For the text-containing cell, return its midpoint in [x, y] coordinate format. 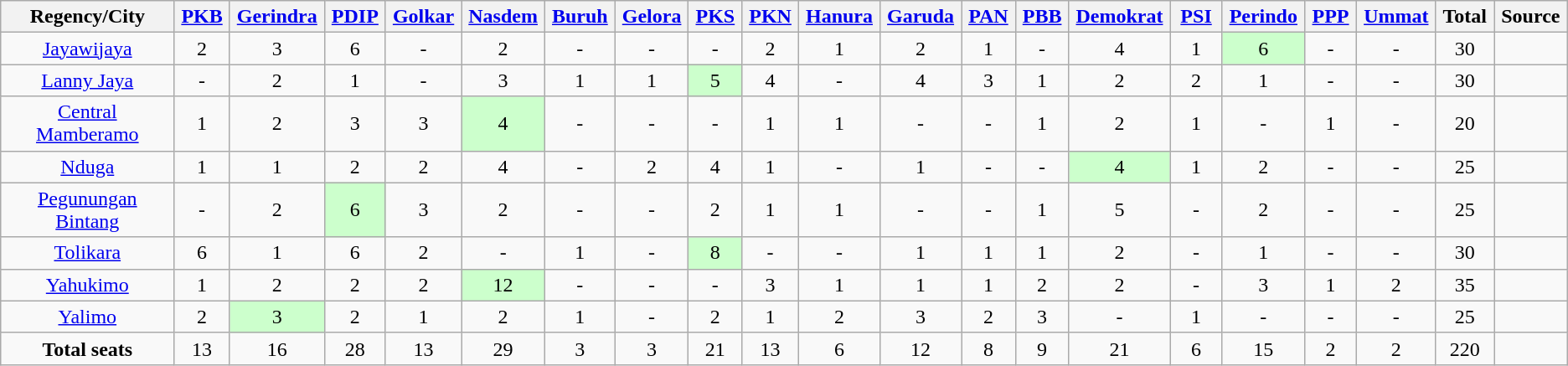
Source [1531, 17]
Central Mamberamo [87, 124]
Yalimo [87, 317]
Pegunungan Bintang [87, 209]
20 [1465, 124]
220 [1465, 348]
28 [355, 348]
Lanny Jaya [87, 80]
Hanura [839, 17]
35 [1465, 285]
Tolikara [87, 253]
Golkar [423, 17]
Total seats [87, 348]
Buruh [580, 17]
PAN [988, 17]
Ummat [1396, 17]
15 [1263, 348]
Yahukimo [87, 285]
Perindo [1263, 17]
Regency/City [87, 17]
Demokrat [1119, 17]
PKN [771, 17]
PKS [715, 17]
PBB [1042, 17]
Gerindra [276, 17]
Jayawijaya [87, 49]
Garuda [921, 17]
PSI [1196, 17]
29 [503, 348]
Gelora [652, 17]
PDIP [355, 17]
9 [1042, 348]
16 [276, 348]
Nduga [87, 167]
Nasdem [503, 17]
PKB [202, 17]
Total [1465, 17]
PPP [1330, 17]
